Search for the cell housing the specified text and yield its [x, y] center coordinate. 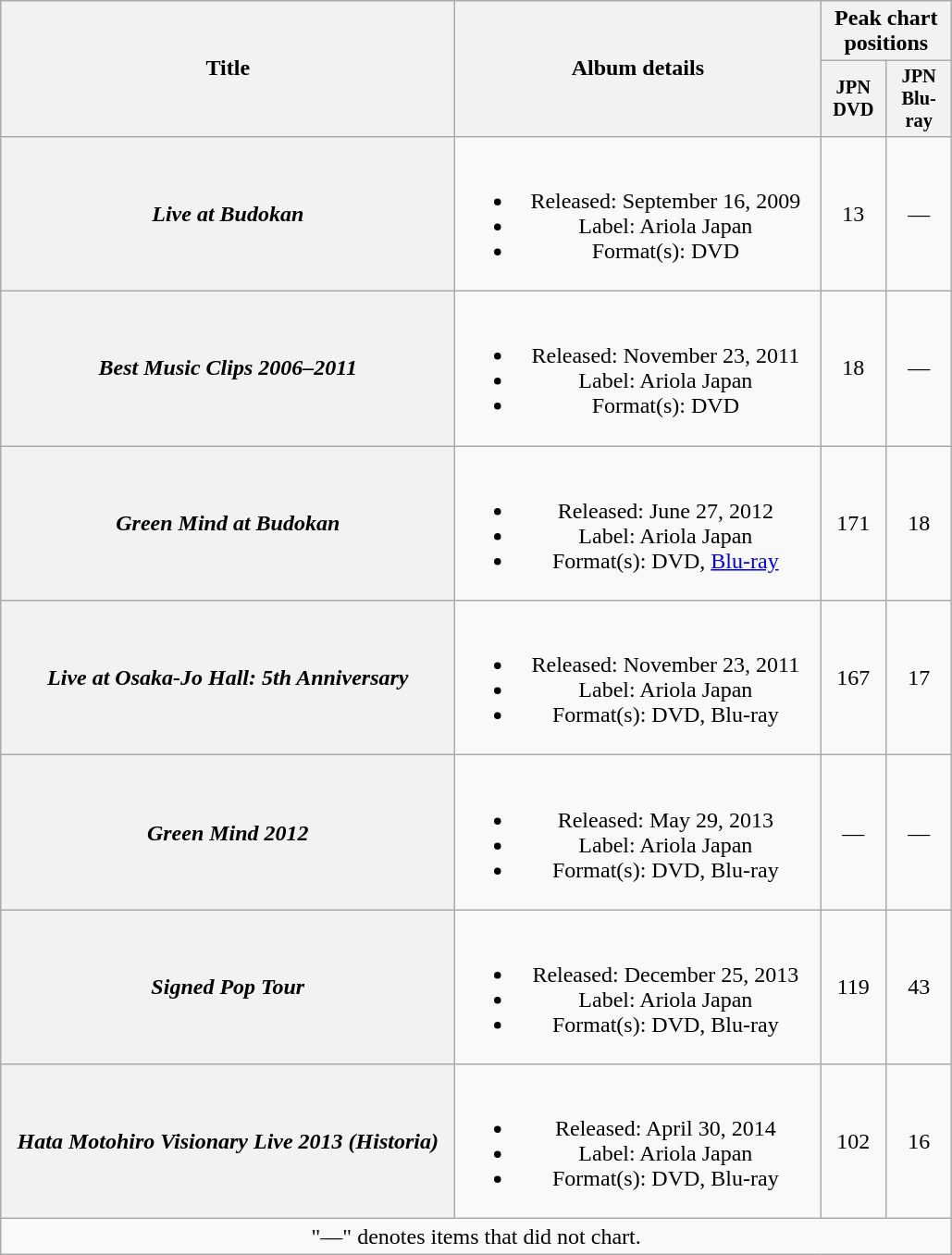
43 [920, 987]
102 [853, 1142]
119 [853, 987]
Peak chart positions [886, 31]
Live at Budokan [228, 213]
Released: September 16, 2009Label: Ariola JapanFormat(s): DVD [638, 213]
JPN DVD [853, 99]
16 [920, 1142]
Live at Osaka-Jo Hall: 5th Anniversary [228, 677]
Green Mind at Budokan [228, 524]
Released: May 29, 2013Label: Ariola JapanFormat(s): DVD, Blu-ray [638, 833]
13 [853, 213]
Title [228, 68]
Signed Pop Tour [228, 987]
167 [853, 677]
Released: June 27, 2012Label: Ariola JapanFormat(s): DVD, Blu-ray [638, 524]
Released: November 23, 2011Label: Ariola JapanFormat(s): DVD, Blu-ray [638, 677]
"—" denotes items that did not chart. [476, 1236]
171 [853, 524]
Released: December 25, 2013Label: Ariola JapanFormat(s): DVD, Blu-ray [638, 987]
Released: April 30, 2014Label: Ariola JapanFormat(s): DVD, Blu-ray [638, 1142]
17 [920, 677]
Album details [638, 68]
Best Music Clips 2006–2011 [228, 368]
Hata Motohiro Visionary Live 2013 (Historia) [228, 1142]
Green Mind 2012 [228, 833]
Released: November 23, 2011Label: Ariola JapanFormat(s): DVD [638, 368]
JPN Blu-ray [920, 99]
